Capture the cell that displays the provided text and extract its [X, Y] central coordinate. 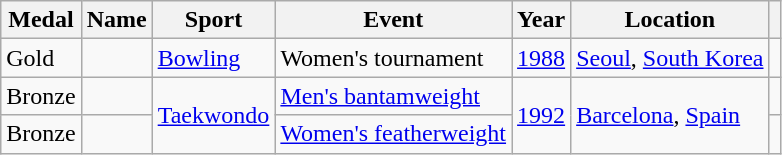
Event [394, 20]
Bowling [214, 58]
Sport [214, 20]
Name [116, 20]
Location [670, 20]
Medal [41, 20]
Barcelona, Spain [670, 115]
Year [542, 20]
Seoul, South Korea [670, 58]
Women's featherweight [394, 134]
Men's bantamweight [394, 96]
Gold [41, 58]
1992 [542, 115]
1988 [542, 58]
Taekwondo [214, 115]
Women's tournament [394, 58]
